Pinpoint the cell where the given text exists, returning its [X, Y] midpoint coordinate. 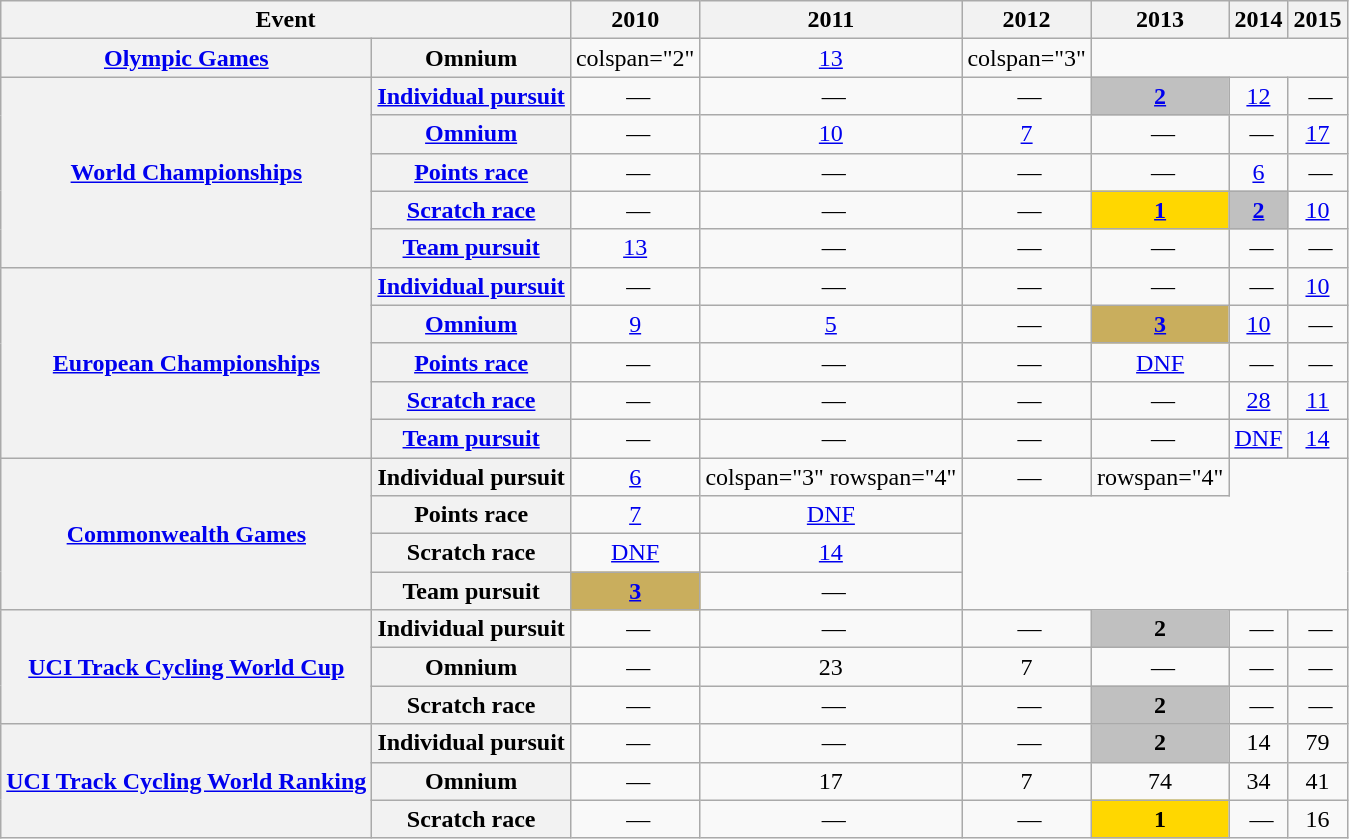
79 [1318, 743]
2012 [1027, 20]
16 [1318, 819]
colspan="2" [635, 58]
UCI Track Cycling World Ranking [186, 781]
colspan="3" rowspan="4" [831, 477]
9 [635, 324]
2010 [635, 20]
2011 [831, 20]
28 [1258, 400]
41 [1318, 781]
2013 [1160, 20]
2015 [1318, 20]
Commonwealth Games [186, 534]
2014 [1258, 20]
colspan="3" [1027, 58]
23 [831, 667]
12 [1258, 96]
European Championships [186, 362]
rowspan="4" [1160, 477]
34 [1258, 781]
Olympic Games [186, 58]
Event [286, 20]
11 [1318, 400]
74 [1160, 781]
World Championships [186, 172]
UCI Track Cycling World Cup [186, 667]
5 [831, 324]
